Output the (X, Y) coordinate of the center of the cell containing the given text.  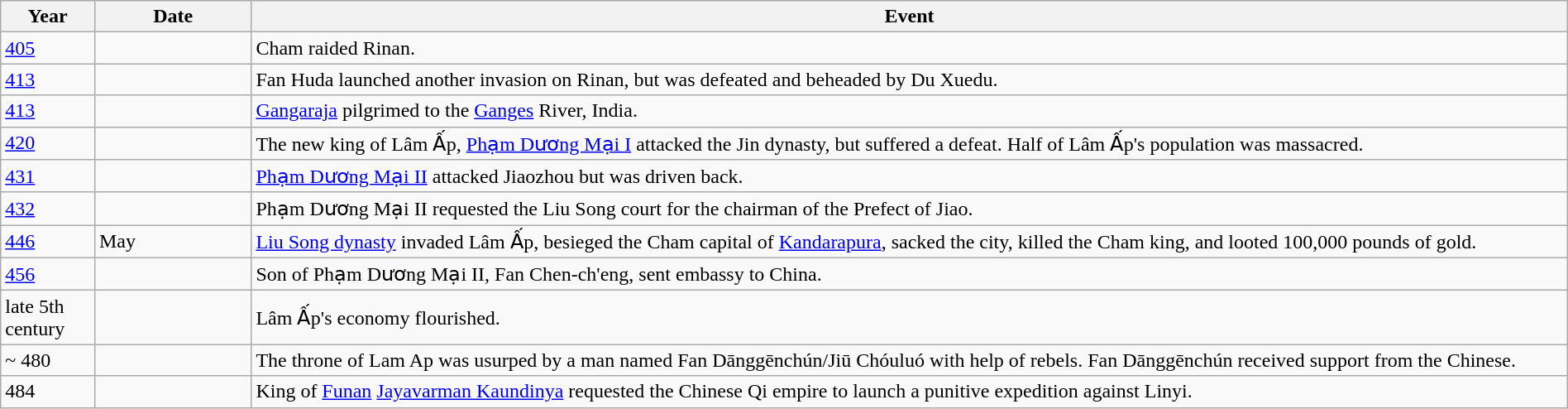
420 (48, 143)
432 (48, 209)
May (172, 242)
The throne of Lam Ap was usurped by a man named Fan Dānggēnchún/Jiū Chóuluó with help of rebels. Fan Dānggēnchún received support from the Chinese. (910, 360)
King of Funan Jayavarman Kaundinya requested the Chinese Qi empire to launch a punitive expedition against Linyi. (910, 392)
Lâm Ấp's economy flourished. (910, 318)
431 (48, 176)
Son of Phạm Dương Mại II, Fan Chen-ch'eng, sent embassy to China. (910, 274)
Phạm Dương Mại II attacked Jiaozhou but was driven back. (910, 176)
Cham raided Rinan. (910, 48)
405 (48, 48)
Event (910, 17)
~ 480 (48, 360)
Phạm Dương Mại II requested the Liu Song court for the chairman of the Prefect of Jiao. (910, 209)
456 (48, 274)
late 5th century (48, 318)
The new king of Lâm Ấp, Phạm Dương Mại I attacked the Jin dynasty, but suffered a defeat. Half of Lâm Ấp's population was massacred. (910, 143)
446 (48, 242)
Year (48, 17)
Fan Huda launched another invasion on Rinan, but was defeated and beheaded by Du Xuedu. (910, 79)
Date (172, 17)
Liu Song dynasty invaded Lâm Ấp, besieged the Cham capital of Kandarapura, sacked the city, killed the Cham king, and looted 100,000 pounds of gold. (910, 242)
Gangaraja pilgrimed to the Ganges River, India. (910, 111)
484 (48, 392)
